Extract the [X, Y] coordinate from the center of the cell holding the provided text.  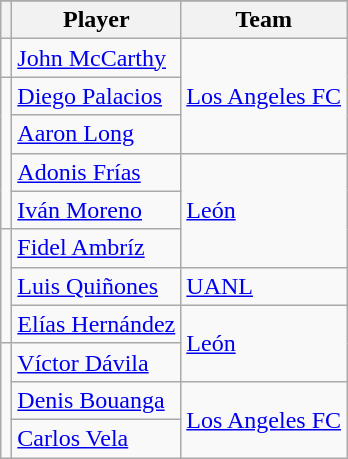
Denis Bouanga [96, 400]
Player [96, 20]
Elías Hernández [96, 324]
Víctor Dávila [96, 362]
Diego Palacios [96, 96]
Team [264, 20]
UANL [264, 286]
John McCarthy [96, 58]
Luis Quiñones [96, 286]
Fidel Ambríz [96, 248]
Iván Moreno [96, 210]
Adonis Frías [96, 172]
Carlos Vela [96, 438]
Aaron Long [96, 134]
